Scan for the cell matching the given text and deliver its (X, Y) coordinate at center. 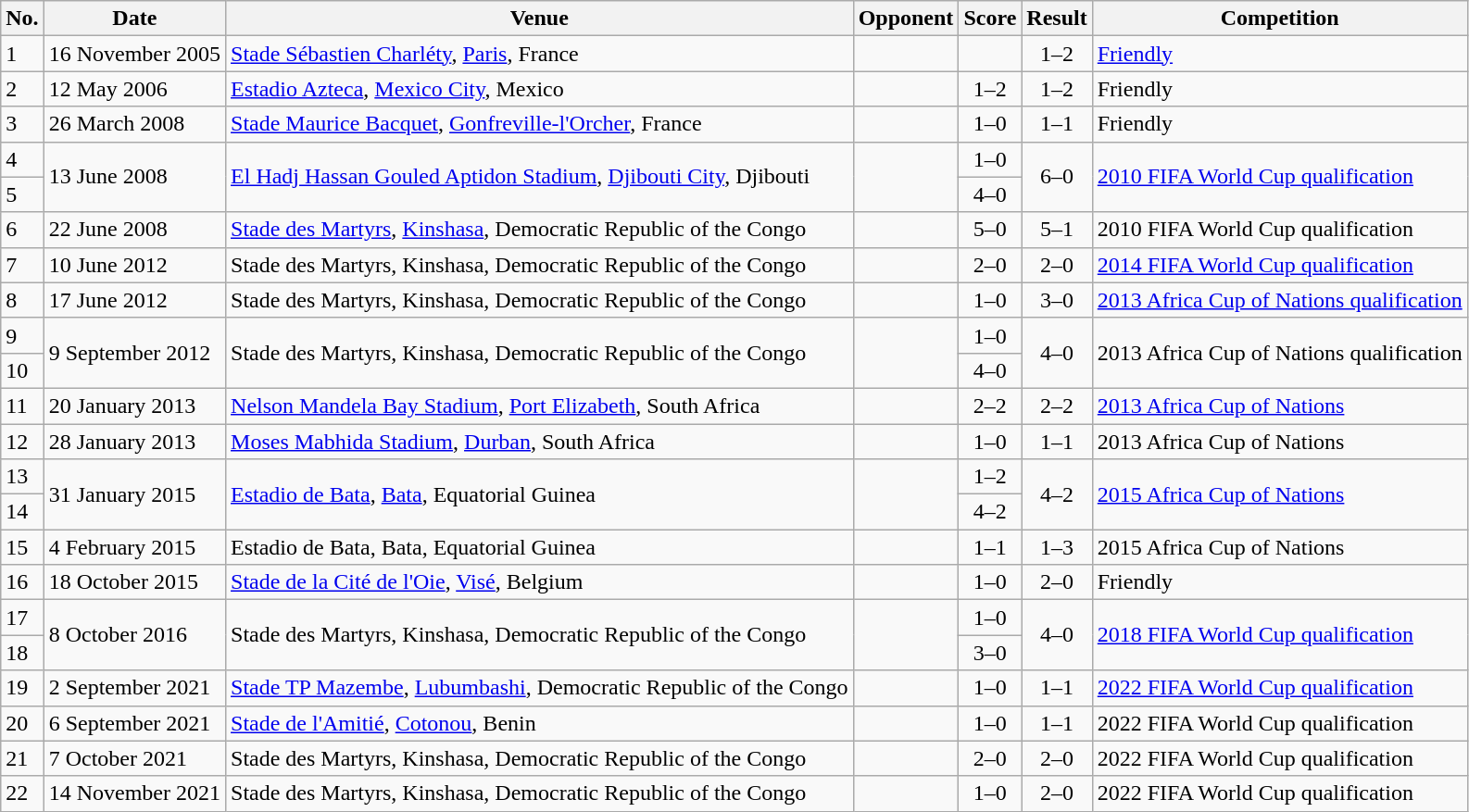
11 (22, 406)
12 May 2006 (134, 89)
21 (22, 758)
9 September 2012 (134, 353)
8 (22, 300)
Date (134, 19)
15 (22, 547)
Stade de l'Amitié, Cotonou, Benin (540, 723)
14 (22, 512)
31 January 2015 (134, 494)
Stade Sébastien Charléty, Paris, France (540, 54)
No. (22, 19)
10 June 2012 (134, 265)
12 (22, 442)
16 (22, 582)
2 September 2021 (134, 688)
18 (22, 653)
2018 FIFA World Cup qualification (1280, 635)
Nelson Mandela Bay Stadium, Port Elizabeth, South Africa (540, 406)
13 (22, 477)
Competition (1280, 19)
Venue (540, 19)
22 June 2008 (134, 230)
19 (22, 688)
22 (22, 793)
Stade Maurice Bacquet, Gonfreville-l'Orcher, France (540, 124)
2 (22, 89)
Score (990, 19)
Estadio Azteca, Mexico City, Mexico (540, 89)
18 October 2015 (134, 582)
2014 FIFA World Cup qualification (1280, 265)
13 June 2008 (134, 177)
Stade de la Cité de l'Oie, Visé, Belgium (540, 582)
El Hadj Hassan Gouled Aptidon Stadium, Djibouti City, Djibouti (540, 177)
Stade TP Mazembe, Lubumbashi, Democratic Republic of the Congo (540, 688)
Opponent (906, 19)
6 (22, 230)
7 (22, 265)
10 (22, 370)
5–0 (990, 230)
28 January 2013 (134, 442)
5 (22, 194)
4 (22, 159)
16 November 2005 (134, 54)
26 March 2008 (134, 124)
5–1 (1057, 230)
1 (22, 54)
17 June 2012 (134, 300)
17 (22, 618)
Moses Mabhida Stadium, Durban, South Africa (540, 442)
1–3 (1057, 547)
20 (22, 723)
4 February 2015 (134, 547)
Result (1057, 19)
20 January 2013 (134, 406)
9 (22, 335)
7 October 2021 (134, 758)
6 September 2021 (134, 723)
3 (22, 124)
6–0 (1057, 177)
14 November 2021 (134, 793)
8 October 2016 (134, 635)
